Extract the (X, Y) coordinate from the center of the cell holding the provided text.  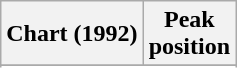
Peakposition (189, 34)
Chart (1992) (72, 34)
